Locate the cell with the specified text and output its [x, y] center coordinate. 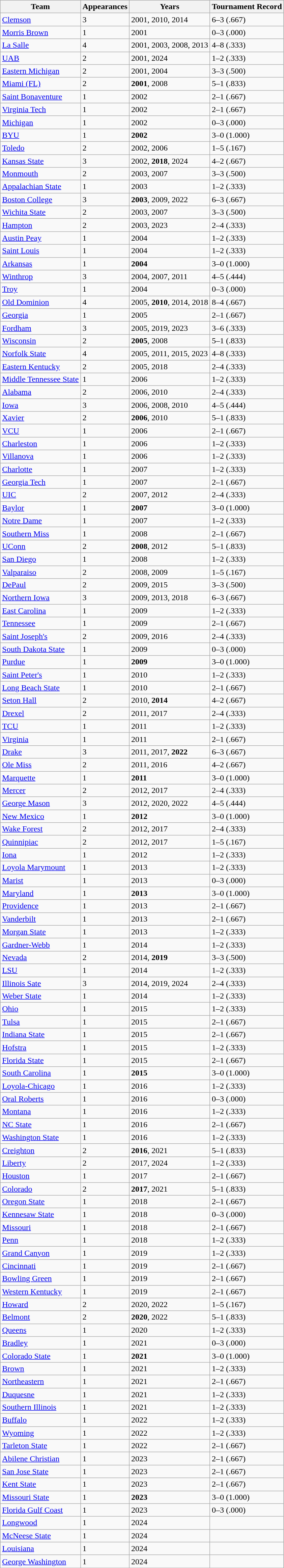
2001, 2024 [169, 58]
Monmouth [40, 174]
Colorado State [40, 1356]
Tulsa [40, 1022]
BYU [40, 135]
2007, 2012 [169, 495]
2017, 2024 [169, 1163]
Penn [40, 1240]
2010, 2014 [169, 700]
Marist [40, 880]
Maryland [40, 893]
Tournament Record [247, 7]
Oregon State [40, 1202]
Wake Forest [40, 829]
Loyola-Chicago [40, 1086]
Howard [40, 1304]
Colorado [40, 1189]
Florida Gulf Coast [40, 1510]
2005 [169, 315]
Weber State [40, 996]
Seton Hall [40, 700]
Hampton [40, 225]
2002, 2006 [169, 148]
UIC [40, 495]
Appalachian State [40, 187]
Tarleton State [40, 1446]
Purdue [40, 662]
2005, 2008 [169, 341]
Appearances [105, 7]
Saint Bonaventure [40, 97]
Iona [40, 855]
Norfolk State [40, 353]
Troy [40, 289]
TCU [40, 726]
Houston [40, 1176]
DePaul [40, 585]
Long Beach State [40, 688]
2012, 2020, 2022 [169, 803]
Valparaiso [40, 572]
Georgia Tech [40, 482]
Charlotte [40, 469]
2014, 2019 [169, 957]
2005, 2019, 2023 [169, 328]
Kent State [40, 1484]
Morgan State [40, 932]
San Jose State [40, 1471]
2011, 2017 [169, 713]
Iowa [40, 405]
Fordham [40, 328]
8–4 (.667) [247, 302]
Drexel [40, 713]
Eastern Kentucky [40, 366]
Loyola Marymount [40, 868]
Nevada [40, 957]
2001, 2003, 2008, 2013 [169, 45]
2020 [169, 1330]
Abilene Christian [40, 1459]
Washington State [40, 1137]
McNeese State [40, 1536]
2005, 2010, 2014, 2018 [169, 302]
Cincinnati [40, 1266]
Illinois Sate [40, 983]
Eastern Michigan [40, 71]
2011, 2017, 2022 [169, 752]
George Mason [40, 803]
New Mexico [40, 816]
San Diego [40, 559]
Southern Illinois [40, 1407]
Saint Louis [40, 251]
2016, 2021 [169, 1150]
Wisconsin [40, 341]
Duquesne [40, 1394]
Grand Canyon [40, 1253]
Creighton [40, 1150]
Oral Roberts [40, 1099]
Hofstra [40, 1047]
2001, 2008 [169, 84]
East Carolina [40, 611]
2002, 2018, 2024 [169, 161]
Georgia [40, 315]
South Carolina [40, 1073]
Marquette [40, 777]
Southern Miss [40, 533]
Michigan [40, 122]
Belmont [40, 1317]
Austin Peay [40, 238]
Bradley [40, 1343]
Missouri State [40, 1497]
Middle Tennessee State [40, 379]
Gardner-Webb [40, 945]
Ohio [40, 1009]
Winthrop [40, 276]
Longwood [40, 1523]
2008, 2009 [169, 572]
South Dakota State [40, 649]
La Salle [40, 45]
Toledo [40, 148]
Notre Dame [40, 521]
2003, 2023 [169, 225]
Team [40, 7]
Missouri [40, 1227]
2014, 2019, 2024 [169, 983]
2003, 2009, 2022 [169, 200]
Wyoming [40, 1433]
VCU [40, 431]
Northern Iowa [40, 598]
3–6 (.333) [247, 328]
Old Dominion [40, 302]
UConn [40, 546]
2009, 2013, 2018 [169, 598]
Ole Miss [40, 765]
2001, 2004 [169, 71]
Western Kentucky [40, 1292]
Arkansas [40, 264]
Providence [40, 906]
2003 [169, 187]
Montana [40, 1112]
2001 [169, 32]
George Washington [40, 1561]
Alabama [40, 392]
2005, 2018 [169, 366]
Tennessee [40, 623]
Saint Joseph's [40, 636]
Kennesaw State [40, 1215]
2017 [169, 1176]
2017, 2021 [169, 1189]
2008, 2012 [169, 546]
UAB [40, 58]
Queens [40, 1330]
Liberty [40, 1163]
Virginia [40, 739]
Quinnipiac [40, 842]
Saint Peter's [40, 675]
2004, 2007, 2011 [169, 276]
Miami (FL) [40, 84]
2011, 2016 [169, 765]
Mercer [40, 791]
2006, 2008, 2010 [169, 405]
Clemson [40, 20]
Brown [40, 1368]
Drake [40, 752]
Bowling Green [40, 1279]
Xavier [40, 418]
Indiana State [40, 1035]
Years [169, 7]
Villanova [40, 456]
Morris Brown [40, 32]
2005, 2011, 2015, 2023 [169, 353]
2001, 2010, 2014 [169, 20]
LSU [40, 970]
Baylor [40, 508]
Florida State [40, 1060]
Charleston [40, 444]
Kansas State [40, 161]
NC State [40, 1124]
Buffalo [40, 1420]
Northeastern [40, 1381]
Vanderbilt [40, 919]
Boston College [40, 200]
Louisiana [40, 1548]
Wichita State [40, 212]
Virginia Tech [40, 109]
2009, 2016 [169, 636]
2009, 2015 [169, 585]
